Determine the (x, y) coordinate at the center of the cell enclosing the given text.  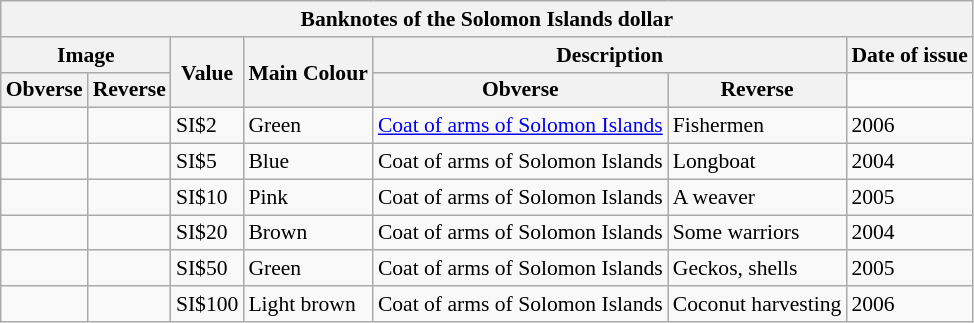
Pink (308, 197)
Value (207, 72)
SI$50 (207, 269)
Light brown (308, 304)
Image (86, 55)
SI$20 (207, 233)
Some warriors (758, 233)
Geckos, shells (758, 269)
SI$5 (207, 162)
Longboat (758, 162)
SI$10 (207, 197)
SI$100 (207, 304)
Blue (308, 162)
Description (610, 55)
Coconut harvesting (758, 304)
Banknotes of the Solomon Islands dollar (487, 19)
Main Colour (308, 72)
SI$2 (207, 126)
Date of issue (909, 55)
Fishermen (758, 126)
Brown (308, 233)
A weaver (758, 197)
